Scan for the cell matching the given text and deliver its (X, Y) coordinate at center. 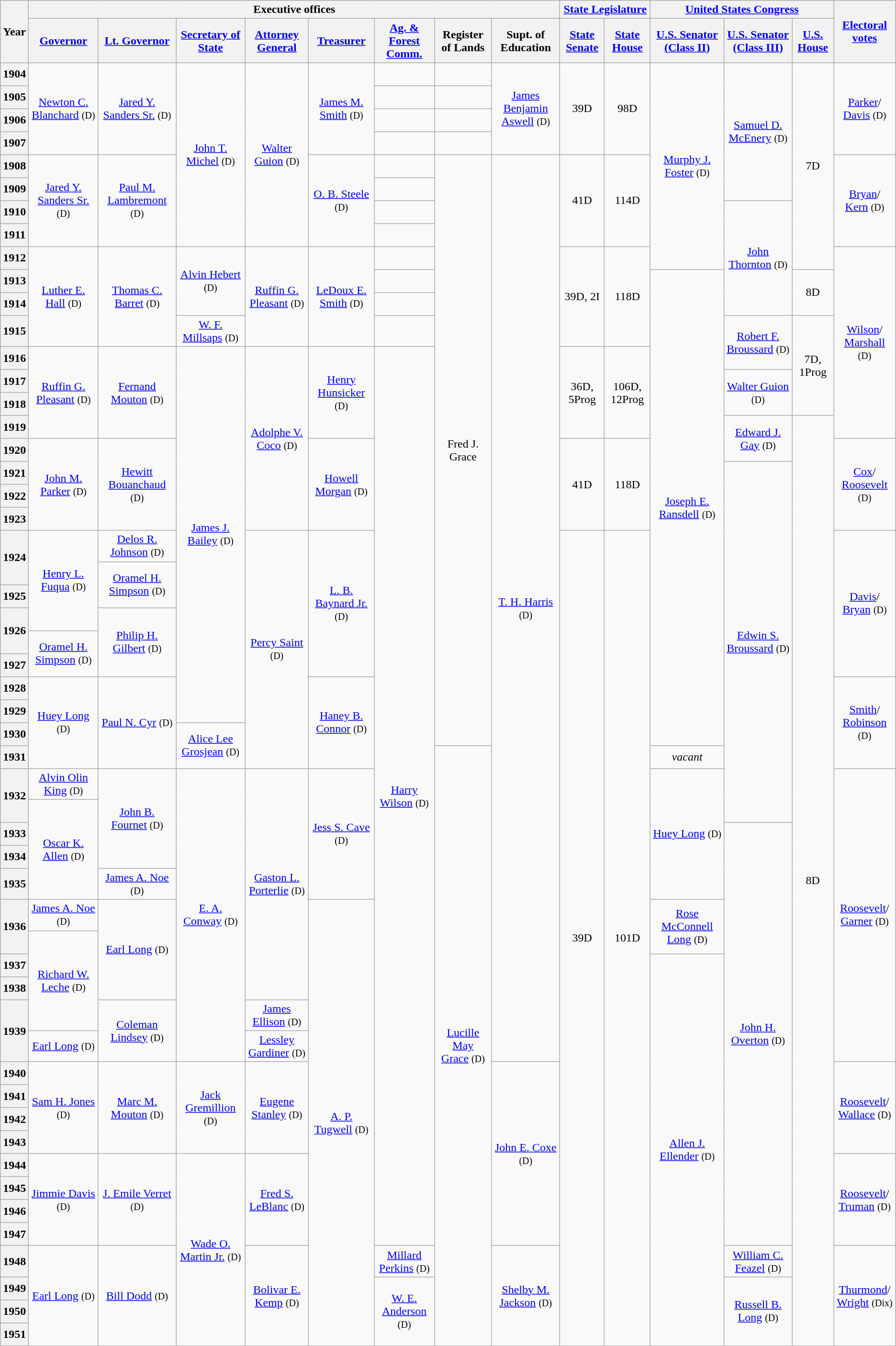
Secretary of State (211, 41)
Millard Perkins (D) (404, 1261)
Lt. Governor (137, 41)
1943 (14, 1142)
Philip H. Gilbert (D) (137, 642)
1933 (14, 834)
U.S. Senator (Class II) (687, 41)
State Legislature (605, 10)
James M. Smith (D) (342, 109)
1949 (14, 1288)
Eugene Stanley (D) (277, 1108)
Henry Hunsicker (D) (342, 393)
Thomas C. Barret (D) (137, 297)
Howell Morgan (D) (342, 484)
7D, 1Prog (813, 366)
1917 (14, 381)
39D, 2I (582, 297)
36D, 5Prog (582, 393)
1948 (14, 1261)
Jess S. Cave (D) (342, 834)
1905 (14, 97)
1916 (14, 358)
Henry L. Fuqua (D) (63, 580)
Attorney General (277, 41)
John H. Overton (D) (758, 1034)
1945 (14, 1188)
1931 (14, 757)
LeDoux E. Smith (D) (342, 297)
1930 (14, 734)
1911 (14, 235)
Bryan/Kern (D) (865, 201)
Lucille MayGrace (D) (463, 1045)
1907 (14, 143)
Alice Lee Grosjean (D) (211, 745)
Rose McConnell Long (D) (687, 927)
1906 (14, 120)
Executive offices (294, 10)
1929 (14, 711)
1947 (14, 1234)
Roosevelt/Truman (D) (865, 1200)
James BenjaminAswell (D) (526, 109)
1919 (14, 427)
1927 (14, 665)
1935 (14, 884)
Haney B. Connor (D) (342, 722)
1904 (14, 74)
E. A. Conway (D) (211, 915)
1910 (14, 212)
James Ellison (D) (277, 1015)
Wilson/Marshall (D) (865, 343)
Samuel D. McEnery (D) (758, 132)
1928 (14, 688)
Alvin Hebert (D) (211, 281)
Newton C. Blanchard (D) (63, 109)
1918 (14, 404)
Gaston L. Porterlie (D) (277, 884)
Shelby M. Jackson (D) (526, 1295)
1920 (14, 450)
Murphy J. Foster (D) (687, 166)
vacant (687, 757)
7D (813, 166)
1940 (14, 1073)
1908 (14, 166)
1939 (14, 1031)
John B. Fournet (D) (137, 819)
Marc M. Mouton (D) (137, 1108)
Roosevelt/Garner (D) (865, 915)
William C. Feazel (D) (758, 1261)
Year (14, 32)
Fred J. Grace (463, 450)
John Thornton (D) (758, 258)
Alvin Olin King (D) (63, 784)
Fred S. LeBlanc (D) (277, 1200)
Oscar K. Allen (D) (63, 849)
Richard W. Leche (D) (63, 980)
1921 (14, 473)
Wade O. Martin Jr. (D) (211, 1249)
Adolphe V. Coco (D) (277, 438)
Roosevelt/Wallace (D) (865, 1108)
Jimmie Davis (D) (63, 1200)
J. Emile Verret (D) (137, 1200)
State House (627, 41)
O. B. Steele (D) (342, 201)
Bolivar E. Kemp (D) (277, 1295)
Paul M. Lambremont (D) (137, 201)
1924 (14, 557)
Joseph E. Ransdell (D) (687, 507)
Parker/Davis (D) (865, 109)
T. H. Harris (D) (526, 608)
Allen J. Ellender (D) (687, 1150)
Smith/Robinson (D) (865, 722)
1936 (14, 927)
1937 (14, 965)
State Senate (582, 41)
Coleman Lindsey (D) (137, 1031)
W. F. Millsaps (D) (211, 331)
101D (627, 938)
98D (627, 109)
1934 (14, 857)
John M. Parker (D) (63, 484)
John T. Michel (D) (211, 155)
L. B. Baynard Jr. (D) (342, 603)
1926 (14, 630)
Hewitt Bouanchaud (D) (137, 484)
Edwin S. Broussard (D) (758, 642)
Davis/Bryan (D) (865, 603)
Lessley Gardiner (D) (277, 1046)
Ag. & ForestComm. (404, 41)
John E. Coxe (D) (526, 1154)
Paul N. Cyr (D) (137, 722)
Jack Gremillion (D) (211, 1108)
Governor (63, 41)
114D (627, 201)
Treasurer (342, 41)
U.S. House (813, 41)
1909 (14, 189)
Sam H. Jones (D) (63, 1108)
Register of Lands (463, 41)
106D, 12Prog (627, 393)
1932 (14, 796)
1925 (14, 596)
1951 (14, 1334)
1938 (14, 988)
Bill Dodd (D) (137, 1295)
Cox/Roosevelt (D) (865, 484)
Supt. ofEducation (526, 41)
Fernand Mouton (D) (137, 393)
Robert F. Broussard (D) (758, 343)
1946 (14, 1211)
U.S. Senator (Class III) (758, 41)
United States Congress (742, 10)
W. E. Anderson (D) (404, 1311)
Electoral votes (865, 32)
Russell B. Long (D) (758, 1311)
Harry Wilson (D) (404, 796)
A. P. Tugwell (D) (342, 1122)
1950 (14, 1311)
1923 (14, 519)
James J. Bailey (D) (211, 534)
1913 (14, 281)
Luther E. Hall (D) (63, 297)
1915 (14, 331)
1922 (14, 496)
Thurmond/Wright (Dix) (865, 1295)
1914 (14, 304)
1942 (14, 1119)
Edward J. Gay (D) (758, 438)
1912 (14, 258)
1941 (14, 1096)
Percy Saint (D) (277, 649)
Delos R. Johnson (D) (137, 546)
1944 (14, 1165)
